Capture the cell that displays the provided text and extract its [x, y] central coordinate. 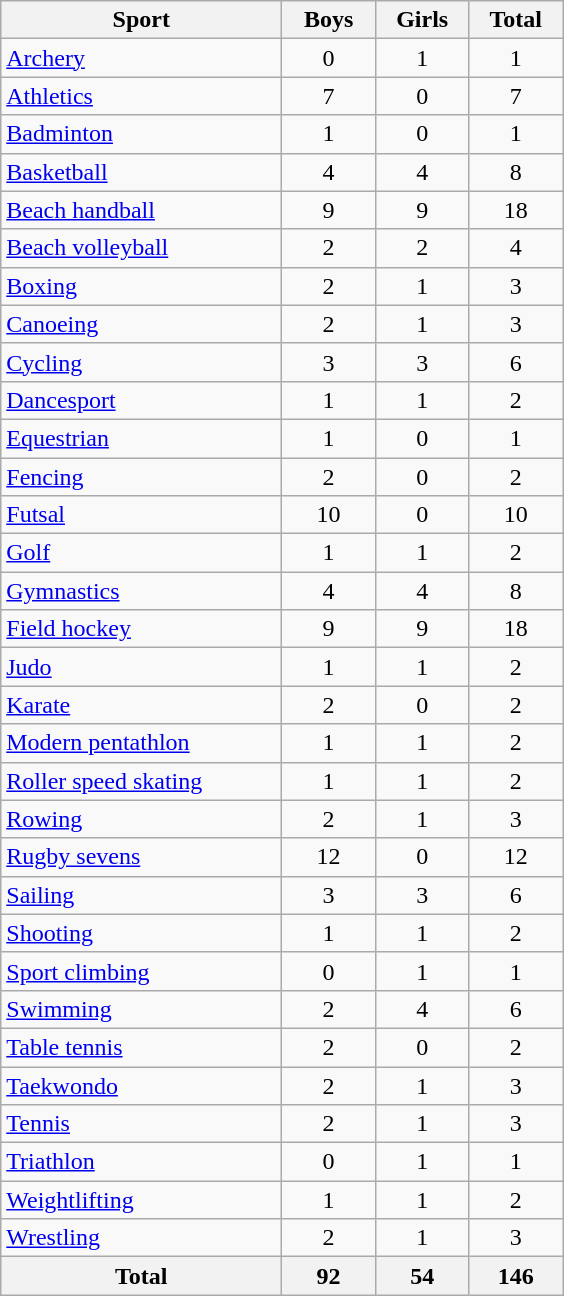
Fencing [142, 477]
Sport climbing [142, 971]
Roller speed skating [142, 781]
Rugby sevens [142, 857]
Girls [422, 20]
146 [516, 1276]
Dancesport [142, 400]
Taekwondo [142, 1085]
Boxing [142, 286]
Boys [329, 20]
Modern pentathlon [142, 743]
Badminton [142, 134]
Canoeing [142, 324]
Wrestling [142, 1238]
Beach handball [142, 210]
Futsal [142, 515]
Cycling [142, 362]
Beach volleyball [142, 248]
Archery [142, 58]
54 [422, 1276]
Table tennis [142, 1047]
Field hockey [142, 629]
Golf [142, 553]
Judo [142, 667]
Gymnastics [142, 591]
Karate [142, 705]
Tennis [142, 1124]
Athletics [142, 96]
Weightlifting [142, 1200]
Basketball [142, 172]
Triathlon [142, 1162]
Sailing [142, 895]
Swimming [142, 1009]
92 [329, 1276]
Shooting [142, 933]
Equestrian [142, 438]
Rowing [142, 819]
Sport [142, 20]
